Return [x, y] of the center of cell containing provided text 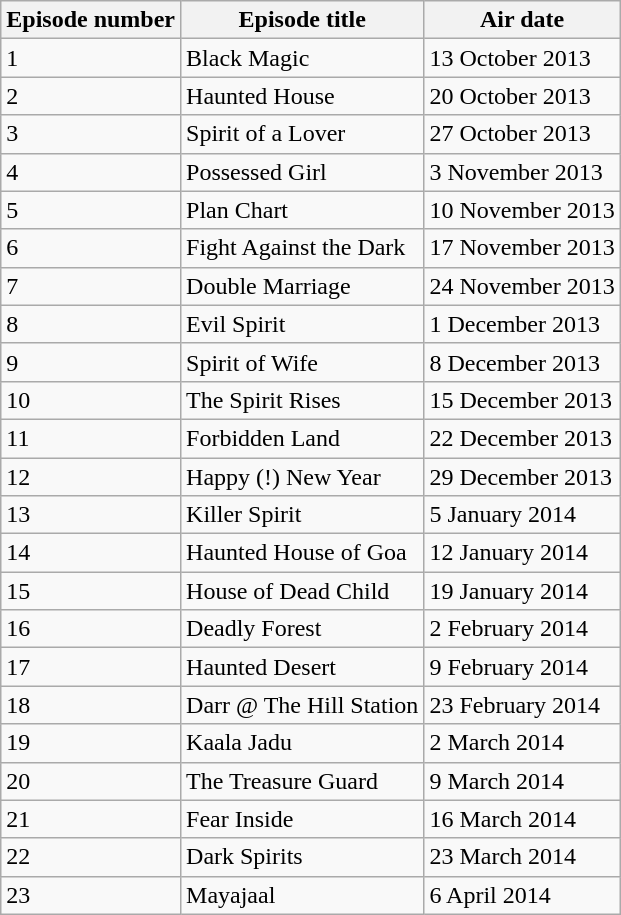
4 [91, 172]
Haunted Desert [302, 667]
2 March 2014 [522, 743]
Haunted House of Goa [302, 553]
1 December 2013 [522, 324]
12 [91, 477]
15 December 2013 [522, 400]
House of Dead Child [302, 591]
Dark Spirits [302, 857]
5 January 2014 [522, 515]
Happy (!) New Year [302, 477]
23 [91, 895]
16 March 2014 [522, 819]
13 October 2013 [522, 58]
23 February 2014 [522, 705]
2 February 2014 [522, 629]
13 [91, 515]
Evil Spirit [302, 324]
Spirit of Wife [302, 362]
19 [91, 743]
Killer Spirit [302, 515]
5 [91, 210]
16 [91, 629]
The Treasure Guard [302, 781]
22 December 2013 [522, 438]
Fight Against the Dark [302, 248]
23 March 2014 [522, 857]
9 [91, 362]
7 [91, 286]
Kaala Jadu [302, 743]
Haunted House [302, 96]
10 [91, 400]
11 [91, 438]
6 April 2014 [522, 895]
Episode title [302, 20]
8 December 2013 [522, 362]
Possessed Girl [302, 172]
Air date [522, 20]
Spirit of a Lover [302, 134]
Deadly Forest [302, 629]
24 November 2013 [522, 286]
8 [91, 324]
17 November 2013 [522, 248]
20 [91, 781]
Fear Inside [302, 819]
22 [91, 857]
Forbidden Land [302, 438]
29 December 2013 [522, 477]
Black Magic [302, 58]
17 [91, 667]
3 November 2013 [522, 172]
10 November 2013 [522, 210]
27 October 2013 [522, 134]
9 February 2014 [522, 667]
2 [91, 96]
Double Marriage [302, 286]
The Spirit Rises [302, 400]
12 January 2014 [522, 553]
21 [91, 819]
9 March 2014 [522, 781]
15 [91, 591]
Mayajaal [302, 895]
18 [91, 705]
14 [91, 553]
6 [91, 248]
Darr @ The Hill Station [302, 705]
Plan Chart [302, 210]
3 [91, 134]
19 January 2014 [522, 591]
Episode number [91, 20]
20 October 2013 [522, 96]
1 [91, 58]
